Detect which cell encompasses the target text, then output its [x, y] center coordinate. 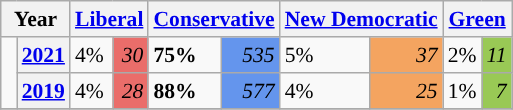
535 [250, 55]
2019 [44, 91]
1% [462, 91]
11 [497, 55]
28 [130, 91]
577 [250, 91]
25 [406, 91]
88% [184, 91]
Year [36, 19]
75% [184, 55]
Conservative [214, 19]
2021 [44, 55]
7 [497, 91]
5% [325, 55]
Liberal [109, 19]
30 [130, 55]
2% [462, 55]
Green [478, 19]
37 [406, 55]
New Democratic [362, 19]
